Detect which cell encompasses the target text, then output its [x, y] center coordinate. 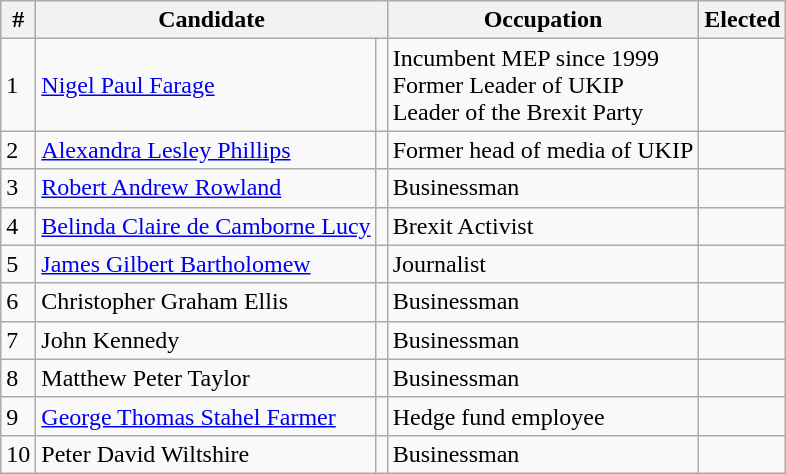
John Kennedy [206, 340]
Elected [742, 20]
Brexit Activist [543, 226]
Hedge fund employee [543, 416]
4 [18, 226]
Incumbent MEP since 1999Former Leader of UKIPLeader of the Brexit Party [543, 85]
Candidate [212, 20]
Belinda Claire de Camborne Lucy [206, 226]
Peter David Wiltshire [206, 454]
6 [18, 302]
Journalist [543, 264]
Nigel Paul Farage [206, 85]
George Thomas Stahel Farmer [206, 416]
Christopher Graham Ellis [206, 302]
Robert Andrew Rowland [206, 188]
8 [18, 378]
7 [18, 340]
10 [18, 454]
Occupation [543, 20]
# [18, 20]
Matthew Peter Taylor [206, 378]
James Gilbert Bartholomew [206, 264]
9 [18, 416]
3 [18, 188]
1 [18, 85]
Alexandra Lesley Phillips [206, 150]
2 [18, 150]
5 [18, 264]
Former head of media of UKIP [543, 150]
